Pinpoint the cell where the given text exists, returning its [x, y] midpoint coordinate. 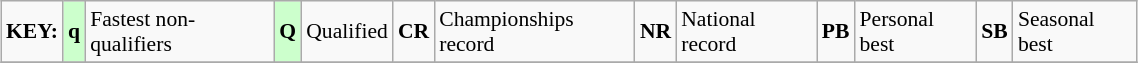
Personal best [916, 32]
KEY: [32, 32]
Qualified [347, 32]
National record [746, 32]
PB [836, 32]
Championships record [534, 32]
q [74, 32]
Fastest non-qualifiers [180, 32]
Seasonal best [1075, 32]
CR [414, 32]
SB [994, 32]
Q [288, 32]
NR [656, 32]
